Return (X, Y) of the center of cell containing provided text 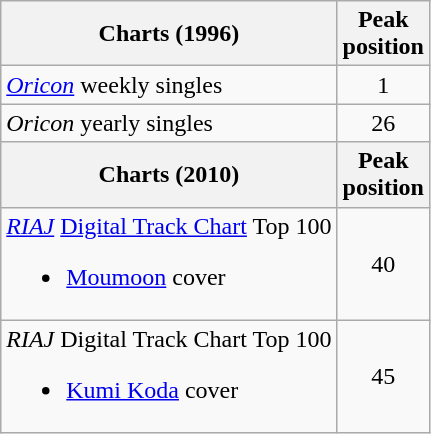
Oricon weekly singles (169, 85)
40 (383, 264)
Oricon yearly singles (169, 123)
RIAJ Digital Track Chart Top 100Kumi Koda cover (169, 376)
26 (383, 123)
45 (383, 376)
Charts (2010) (169, 174)
1 (383, 85)
Charts (1996) (169, 34)
RIAJ Digital Track Chart Top 100Moumoon cover (169, 264)
